Output the (X, Y) coordinate of the center of the cell containing the given text.  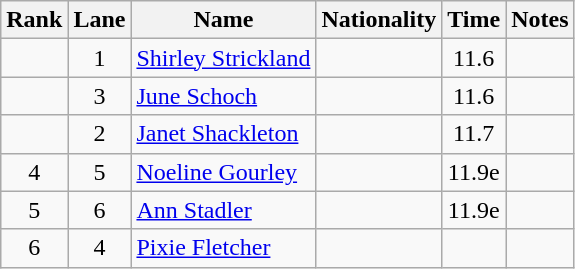
Name (224, 20)
Nationality (379, 20)
Shirley Strickland (224, 58)
Noeline Gourley (224, 172)
June Schoch (224, 96)
Rank (34, 20)
Pixie Fletcher (224, 248)
2 (100, 134)
Notes (540, 20)
1 (100, 58)
Time (474, 20)
Lane (100, 20)
3 (100, 96)
11.7 (474, 134)
Ann Stadler (224, 210)
Janet Shackleton (224, 134)
